Output the [X, Y] coordinate of the center of the cell containing the given text.  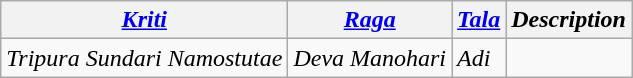
Kriti [144, 20]
Description [569, 20]
Tripura Sundari Namostutae [144, 58]
Deva Manohari [370, 58]
Tala [479, 20]
Raga [370, 20]
Adi [479, 58]
